Return the (X, Y) coordinate for the center point of the cell that contains the specified text.  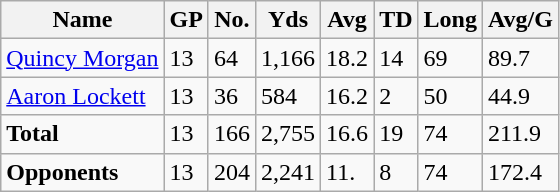
Avg/G (520, 20)
GP (186, 20)
89.7 (520, 58)
Name (82, 20)
64 (232, 58)
Opponents (82, 172)
11. (348, 172)
16.2 (348, 96)
44.9 (520, 96)
211.9 (520, 134)
69 (450, 58)
36 (232, 96)
1,166 (288, 58)
2,755 (288, 134)
2 (396, 96)
204 (232, 172)
Quincy Morgan (82, 58)
584 (288, 96)
16.6 (348, 134)
8 (396, 172)
Avg (348, 20)
Long (450, 20)
18.2 (348, 58)
TD (396, 20)
50 (450, 96)
19 (396, 134)
166 (232, 134)
Yds (288, 20)
Aaron Lockett (82, 96)
Total (82, 134)
2,241 (288, 172)
14 (396, 58)
No. (232, 20)
172.4 (520, 172)
